Identify which cell holds the provided text, then report its (x, y) central coordinate. 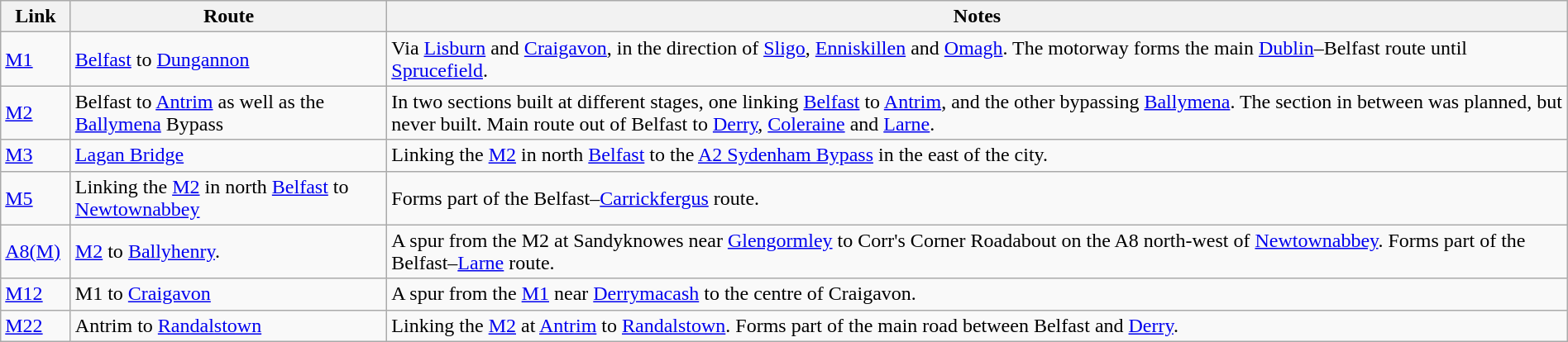
M5 (36, 198)
M12 (36, 294)
M1 (36, 59)
A spur from the M1 near Derrymacash to the centre of Craigavon. (978, 294)
M22 (36, 325)
Linking the M2 in north Belfast to the A2 Sydenham Bypass in the east of the city. (978, 155)
M1 to Craigavon (228, 294)
Belfast to Dungannon (228, 59)
Lagan Bridge (228, 155)
M2 to Ballyhenry. (228, 251)
Antrim to Randalstown (228, 325)
Link (36, 17)
Route (228, 17)
M2 (36, 112)
A8(M) (36, 251)
M3 (36, 155)
Via Lisburn and Craigavon, in the direction of Sligo, Enniskillen and Omagh. The motorway forms the main Dublin–Belfast route until Sprucefield. (978, 59)
Forms part of the Belfast–Carrickfergus route. (978, 198)
Linking the M2 at Antrim to Randalstown. Forms part of the main road between Belfast and Derry. (978, 325)
Notes (978, 17)
Belfast to Antrim as well as the Ballymena Bypass (228, 112)
Linking the M2 in north Belfast to Newtownabbey (228, 198)
